Output the (x, y) coordinate of the center of the cell containing the given text.  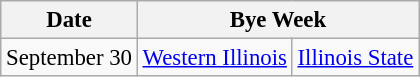
September 30 (69, 58)
Date (69, 20)
Western Illinois (214, 58)
Bye Week (278, 20)
Illinois State (355, 58)
